Extract the [X, Y] coordinate from the center of the cell holding the provided text.  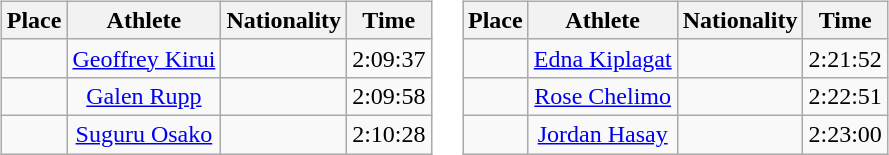
2:09:58 [389, 96]
2:23:00 [845, 134]
2:22:51 [845, 96]
2:09:37 [389, 58]
Edna Kiplagat [602, 58]
Suguru Osako [144, 134]
Rose Chelimo [602, 96]
2:21:52 [845, 58]
Galen Rupp [144, 96]
2:10:28 [389, 134]
Geoffrey Kirui [144, 58]
Jordan Hasay [602, 134]
